Determine the (x, y) coordinate at the center of the cell enclosing the given text.  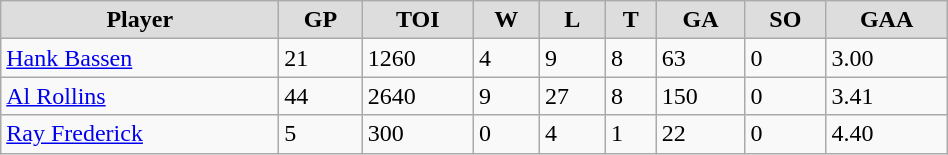
SO (786, 20)
L (572, 20)
5 (321, 134)
22 (700, 134)
GP (321, 20)
Player (140, 20)
GA (700, 20)
Hank Bassen (140, 58)
Ray Frederick (140, 134)
27 (572, 96)
21 (321, 58)
1 (630, 134)
Al Rollins (140, 96)
2640 (418, 96)
T (630, 20)
150 (700, 96)
1260 (418, 58)
GAA (886, 20)
300 (418, 134)
3.00 (886, 58)
TOI (418, 20)
4.40 (886, 134)
63 (700, 58)
44 (321, 96)
3.41 (886, 96)
W (506, 20)
